Capture the cell that displays the provided text and extract its [x, y] central coordinate. 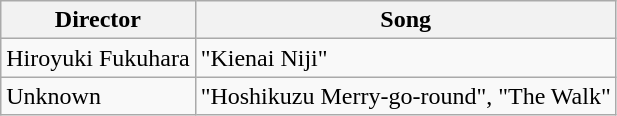
Director [98, 20]
"Hoshikuzu Merry-go-round", "The Walk" [406, 96]
Hiroyuki Fukuhara [98, 58]
Song [406, 20]
"Kienai Niji" [406, 58]
Unknown [98, 96]
